Find where the given text appears and provide that cell's center as [X, Y] coordinate. 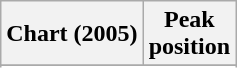
Chart (2005) [72, 34]
Peakposition [189, 34]
